Determine the [X, Y] coordinate at the center of the cell enclosing the given text.  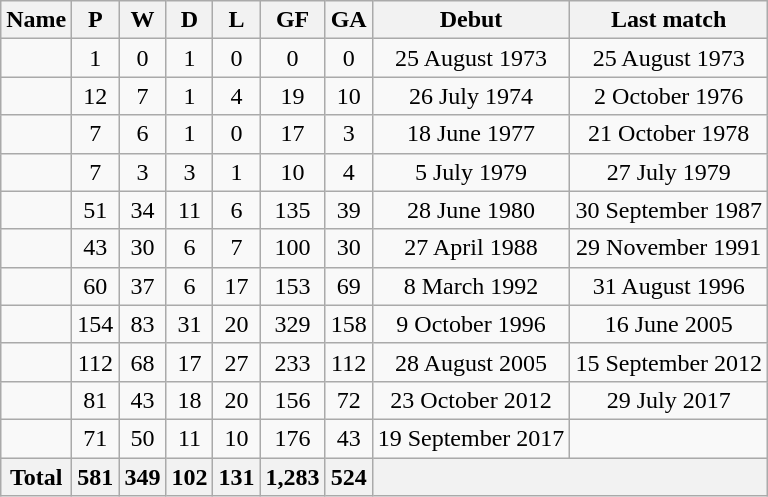
581 [96, 477]
Name [36, 20]
28 June 1980 [471, 210]
50 [142, 438]
156 [292, 400]
21 October 1978 [669, 134]
8 March 1992 [471, 286]
51 [96, 210]
71 [96, 438]
158 [348, 324]
37 [142, 286]
19 September 2017 [471, 438]
31 [190, 324]
349 [142, 477]
1,283 [292, 477]
2 October 1976 [669, 96]
329 [292, 324]
153 [292, 286]
29 November 1991 [669, 248]
39 [348, 210]
29 July 2017 [669, 400]
524 [348, 477]
Last match [669, 20]
23 October 2012 [471, 400]
19 [292, 96]
60 [96, 286]
102 [190, 477]
Total [36, 477]
83 [142, 324]
26 July 1974 [471, 96]
Debut [471, 20]
27 [236, 362]
18 June 1977 [471, 134]
131 [236, 477]
18 [190, 400]
5 July 1979 [471, 172]
135 [292, 210]
30 September 1987 [669, 210]
D [190, 20]
31 August 1996 [669, 286]
69 [348, 286]
72 [348, 400]
68 [142, 362]
P [96, 20]
W [142, 20]
154 [96, 324]
100 [292, 248]
27 July 1979 [669, 172]
GF [292, 20]
12 [96, 96]
27 April 1988 [471, 248]
34 [142, 210]
176 [292, 438]
28 August 2005 [471, 362]
15 September 2012 [669, 362]
9 October 1996 [471, 324]
16 June 2005 [669, 324]
233 [292, 362]
81 [96, 400]
L [236, 20]
GA [348, 20]
